Provide the (x, y) coordinate of the cell's center where the given text is located.  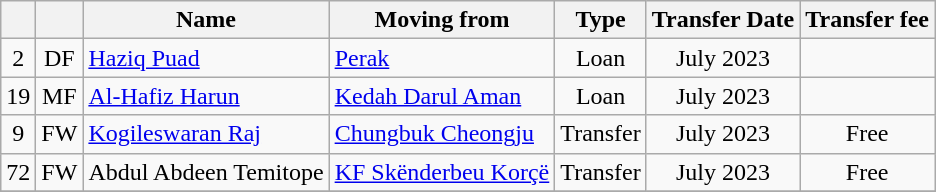
Transfer fee (868, 20)
KF Skënderbeu Korçë (442, 172)
Haziq Puad (206, 58)
Moving from (442, 20)
Type (601, 20)
9 (18, 134)
19 (18, 96)
Al-Hafiz Harun (206, 96)
MF (60, 96)
Chungbuk Cheongju (442, 134)
Kogileswaran Raj (206, 134)
Name (206, 20)
72 (18, 172)
Transfer Date (722, 20)
Abdul Abdeen Temitope (206, 172)
Perak (442, 58)
Kedah Darul Aman (442, 96)
2 (18, 58)
DF (60, 58)
